Return the (X, Y) coordinate for the center point of the cell that contains the specified text.  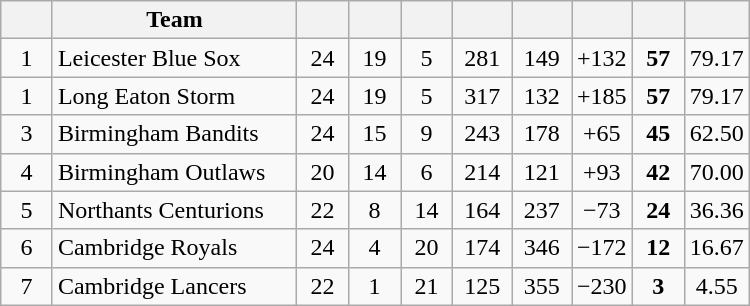
Birmingham Bandits (174, 134)
36.36 (716, 210)
Long Eaton Storm (174, 96)
+93 (602, 172)
8 (375, 210)
+185 (602, 96)
Birmingham Outlaws (174, 172)
−230 (602, 286)
237 (542, 210)
7 (27, 286)
Cambridge Royals (174, 248)
15 (375, 134)
214 (482, 172)
12 (658, 248)
70.00 (716, 172)
281 (482, 58)
125 (482, 286)
Leicester Blue Sox (174, 58)
21 (427, 286)
16.67 (716, 248)
+65 (602, 134)
Team (174, 20)
Cambridge Lancers (174, 286)
355 (542, 286)
164 (482, 210)
132 (542, 96)
9 (427, 134)
121 (542, 172)
317 (482, 96)
346 (542, 248)
+132 (602, 58)
178 (542, 134)
149 (542, 58)
−73 (602, 210)
45 (658, 134)
42 (658, 172)
62.50 (716, 134)
Northants Centurions (174, 210)
4.55 (716, 286)
174 (482, 248)
243 (482, 134)
−172 (602, 248)
